Search for the cell housing the specified text and yield its [x, y] center coordinate. 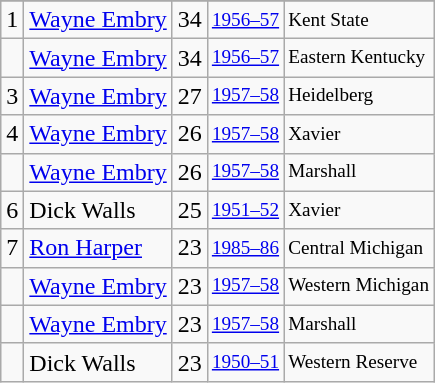
1951–52 [245, 210]
3 [12, 96]
Central Michigan [359, 248]
Eastern Kentucky [359, 58]
4 [12, 134]
1950–51 [245, 362]
1985–86 [245, 248]
Ron Harper [98, 248]
25 [190, 210]
1 [12, 20]
27 [190, 96]
7 [12, 248]
Western Michigan [359, 286]
Western Reserve [359, 362]
Heidelberg [359, 96]
Kent State [359, 20]
6 [12, 210]
